Locate the cell with the specified text and output its [x, y] center coordinate. 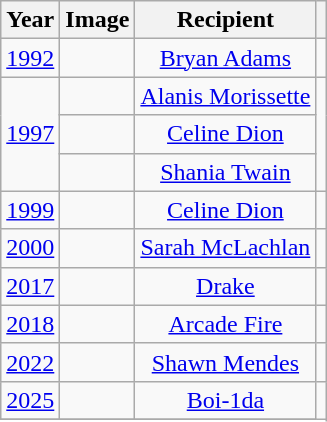
Alanis Morissette [226, 96]
Bryan Adams [226, 58]
2017 [30, 286]
1997 [30, 134]
Year [30, 20]
1992 [30, 58]
Sarah McLachlan [226, 248]
Shania Twain [226, 172]
2022 [30, 362]
2018 [30, 324]
Shawn Mendes [226, 362]
Recipient [226, 20]
Image [98, 20]
Boi-1da [226, 400]
2000 [30, 248]
2025 [30, 400]
Drake [226, 286]
Arcade Fire [226, 324]
1999 [30, 210]
